Determine the (x, y) coordinate at the center of the cell enclosing the given text.  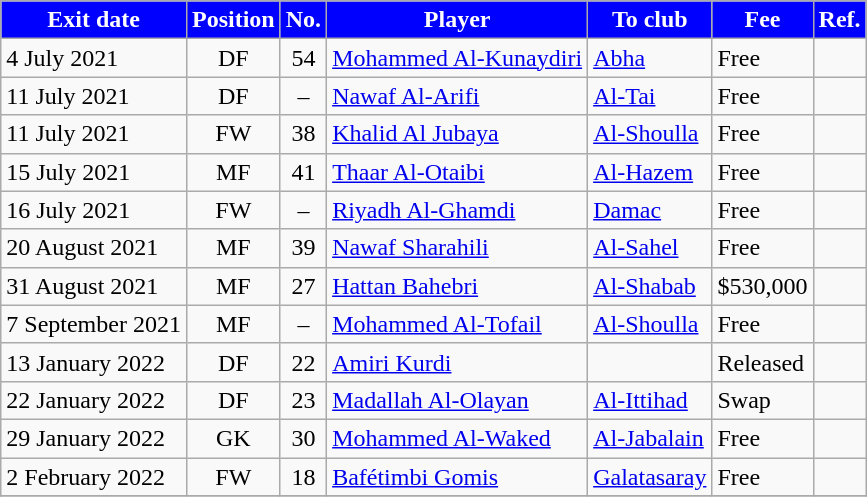
38 (303, 134)
16 July 2021 (94, 210)
Position (233, 20)
18 (303, 477)
No. (303, 20)
Al-Hazem (650, 172)
Al-Sahel (650, 248)
Swap (762, 400)
Al-Jabalain (650, 438)
Ref. (840, 20)
Hattan Bahebri (458, 286)
22 (303, 362)
Mohammed Al-Tofail (458, 324)
Released (762, 362)
Nawaf Al-Arifi (458, 96)
Khalid Al Jubaya (458, 134)
Al-Shabab (650, 286)
To club (650, 20)
Damac (650, 210)
Mohammed Al-Waked (458, 438)
Nawaf Sharahili (458, 248)
29 January 2022 (94, 438)
22 January 2022 (94, 400)
41 (303, 172)
31 August 2021 (94, 286)
Fee (762, 20)
4 July 2021 (94, 58)
Al-Tai (650, 96)
7 September 2021 (94, 324)
Bafétimbi Gomis (458, 477)
13 January 2022 (94, 362)
39 (303, 248)
Mohammed Al-Kunaydiri (458, 58)
Player (458, 20)
27 (303, 286)
Abha (650, 58)
Madallah Al-Olayan (458, 400)
Thaar Al-Otaibi (458, 172)
Galatasaray (650, 477)
23 (303, 400)
2 February 2022 (94, 477)
GK (233, 438)
Al-Ittihad (650, 400)
$530,000 (762, 286)
54 (303, 58)
Amiri Kurdi (458, 362)
20 August 2021 (94, 248)
15 July 2021 (94, 172)
30 (303, 438)
Riyadh Al-Ghamdi (458, 210)
Exit date (94, 20)
